Pinpoint the cell where the given text exists, returning its (x, y) midpoint coordinate. 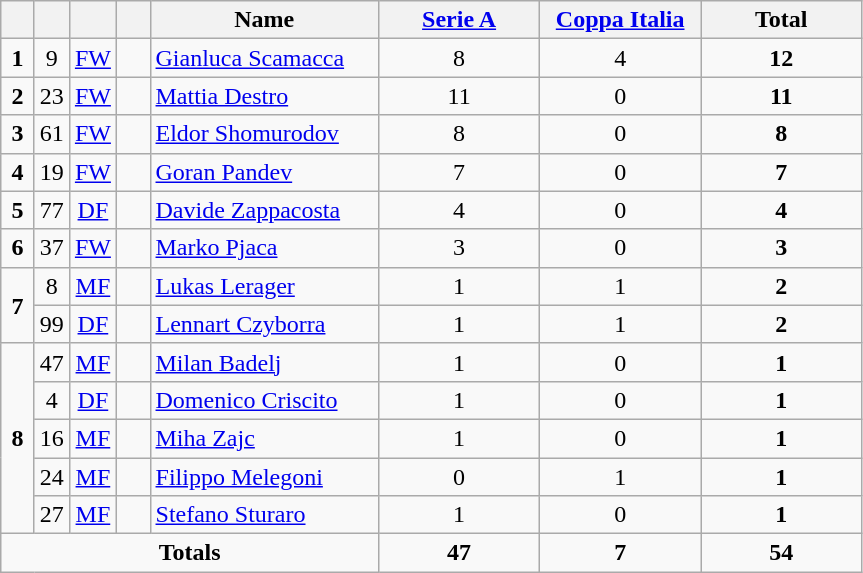
Gianluca Scamacca (264, 58)
Milan Badelj (264, 362)
61 (52, 134)
Eldor Shomurodov (264, 134)
Mattia Destro (264, 96)
77 (52, 210)
54 (782, 553)
Domenico Criscito (264, 400)
12 (782, 58)
9 (52, 58)
27 (52, 515)
24 (52, 477)
23 (52, 96)
Filippo Melegoni (264, 477)
Miha Zajc (264, 438)
Serie A (460, 20)
Total (782, 20)
99 (52, 324)
16 (52, 438)
6 (18, 248)
Lukas Lerager (264, 286)
Totals (190, 553)
Name (264, 20)
5 (18, 210)
Davide Zappacosta (264, 210)
19 (52, 172)
Stefano Sturaro (264, 515)
Marko Pjaca (264, 248)
Coppa Italia (620, 20)
37 (52, 248)
Goran Pandev (264, 172)
Lennart Czyborra (264, 324)
